Pinpoint the cell where the given text exists, returning its (x, y) midpoint coordinate. 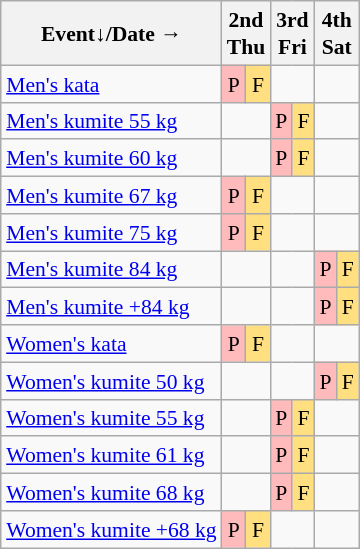
Women's kumite 68 kg (112, 492)
Women's kumite 61 kg (112, 454)
Women's kumite 55 kg (112, 418)
Women's kumite +68 kg (112, 528)
Men's kumite 55 kg (112, 120)
Women's kumite 50 kg (112, 380)
Men's kumite 67 kg (112, 194)
Men's kumite 60 kg (112, 158)
Event↓/Date → (112, 33)
Men's kata (112, 84)
Men's kumite 75 kg (112, 232)
3rdFri (292, 33)
4thSat (337, 33)
Women's kata (112, 344)
Men's kumite 84 kg (112, 268)
2ndThu (246, 33)
Men's kumite +84 kg (112, 306)
